From the cell containing the given text, extract its center point as (X, Y) coordinate. 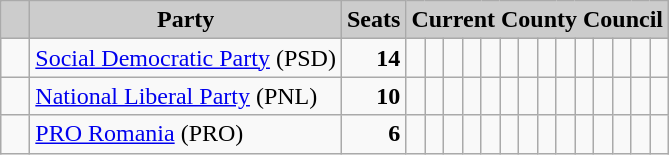
14 (373, 58)
PRO Romania (PRO) (186, 134)
Seats (373, 20)
National Liberal Party (PNL) (186, 96)
Party (186, 20)
Current County Council (538, 20)
10 (373, 96)
6 (373, 134)
Social Democratic Party (PSD) (186, 58)
